Search for the cell housing the specified text and yield its [X, Y] center coordinate. 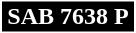
SAB 7638 P [68, 17]
